Capture the cell that displays the provided text and extract its (x, y) central coordinate. 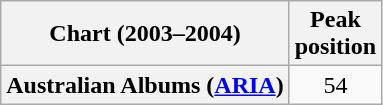
Peakposition (335, 34)
Chart (2003–2004) (145, 34)
Australian Albums (ARIA) (145, 85)
54 (335, 85)
